From the cell containing the given text, extract its center point as (x, y) coordinate. 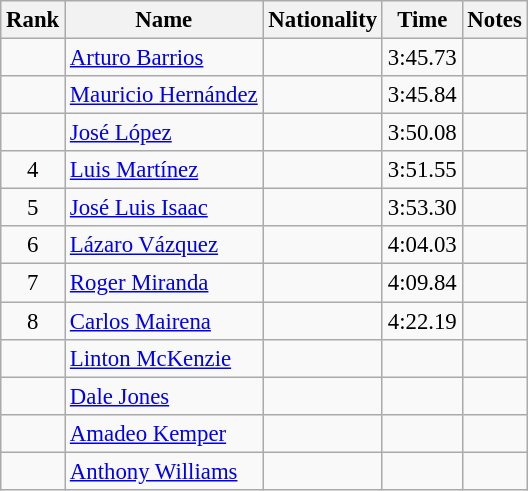
Name (164, 20)
3:45.73 (422, 58)
Rank (33, 20)
Time (422, 20)
4:09.84 (422, 283)
Lázaro Vázquez (164, 245)
Linton McKenzie (164, 358)
José López (164, 133)
7 (33, 283)
8 (33, 321)
Luis Martínez (164, 170)
3:50.08 (422, 133)
3:53.30 (422, 208)
Nationality (322, 20)
4 (33, 170)
Amadeo Kemper (164, 433)
Carlos Mairena (164, 321)
Arturo Barrios (164, 58)
4:22.19 (422, 321)
Notes (494, 20)
José Luis Isaac (164, 208)
Mauricio Hernández (164, 95)
Dale Jones (164, 396)
Roger Miranda (164, 283)
3:45.84 (422, 95)
Anthony Williams (164, 471)
6 (33, 245)
4:04.03 (422, 245)
5 (33, 208)
3:51.55 (422, 170)
